Return the [x, y] coordinate for the center point of the cell that contains the specified text.  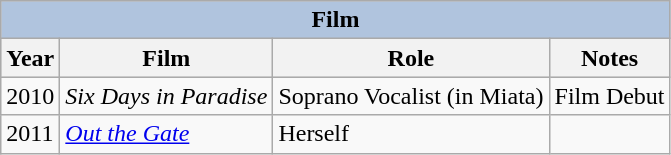
Role [411, 58]
Year [30, 58]
Notes [610, 58]
Herself [411, 134]
Six Days in Paradise [166, 96]
2011 [30, 134]
Soprano Vocalist (in Miata) [411, 96]
Film Debut [610, 96]
2010 [30, 96]
Out the Gate [166, 134]
